Determine the (x, y) coordinate at the center of the cell enclosing the given text.  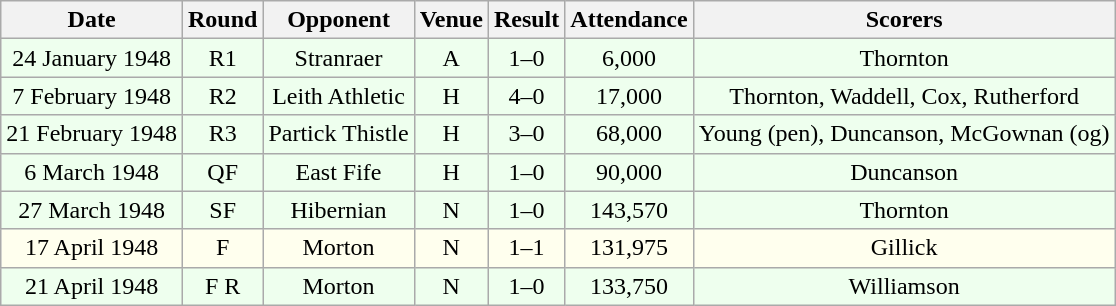
90,000 (629, 172)
17,000 (629, 96)
A (451, 58)
QF (222, 172)
Duncanson (904, 172)
68,000 (629, 134)
Round (222, 20)
Result (526, 20)
21 April 1948 (92, 286)
Leith Athletic (338, 96)
Opponent (338, 20)
Date (92, 20)
F (222, 248)
Partick Thistle (338, 134)
6 March 1948 (92, 172)
17 April 1948 (92, 248)
6,000 (629, 58)
Venue (451, 20)
Gillick (904, 248)
R1 (222, 58)
133,750 (629, 286)
Williamson (904, 286)
Scorers (904, 20)
Thornton, Waddell, Cox, Rutherford (904, 96)
24 January 1948 (92, 58)
SF (222, 210)
4–0 (526, 96)
R3 (222, 134)
131,975 (629, 248)
Young (pen), Duncanson, McGownan (og) (904, 134)
Attendance (629, 20)
Stranraer (338, 58)
East Fife (338, 172)
R2 (222, 96)
Hibernian (338, 210)
7 February 1948 (92, 96)
27 March 1948 (92, 210)
3–0 (526, 134)
21 February 1948 (92, 134)
F R (222, 286)
143,570 (629, 210)
1–1 (526, 248)
